For the text-containing cell, return its midpoint in [X, Y] coordinate format. 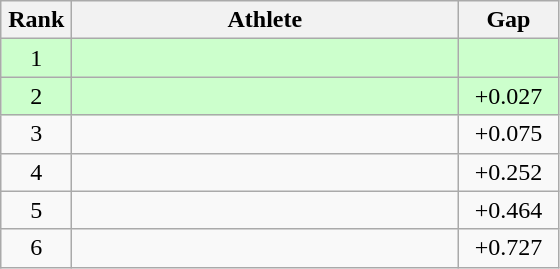
Gap [508, 20]
+0.252 [508, 172]
6 [36, 248]
Rank [36, 20]
+0.727 [508, 248]
5 [36, 210]
1 [36, 58]
Athlete [265, 20]
2 [36, 96]
3 [36, 134]
4 [36, 172]
+0.464 [508, 210]
+0.075 [508, 134]
+0.027 [508, 96]
